Output the [X, Y] coordinate of the center of the cell containing the given text.  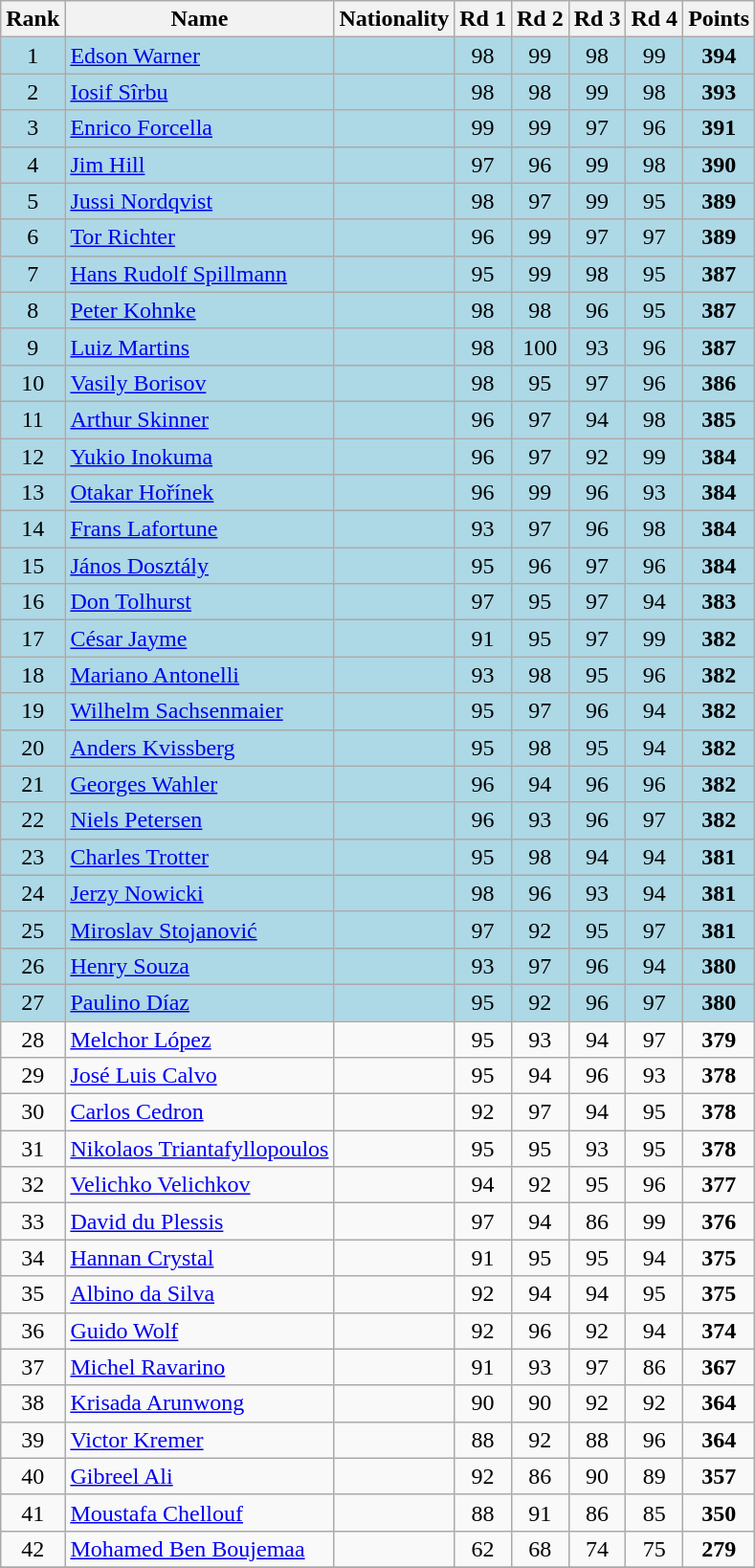
385 [720, 419]
Charles Trotter [199, 857]
Jussi Nordqvist [199, 201]
César Jayme [199, 638]
10 [33, 383]
37 [33, 1367]
20 [33, 748]
85 [655, 1512]
19 [33, 711]
János Dosztály [199, 566]
Carlos Cedron [199, 1112]
39 [33, 1440]
379 [720, 1039]
393 [720, 92]
34 [33, 1258]
89 [655, 1476]
377 [720, 1185]
Michel Ravarino [199, 1367]
68 [540, 1549]
386 [720, 383]
6 [33, 237]
Anders Kvissberg [199, 748]
Georges Wahler [199, 784]
18 [33, 675]
41 [33, 1512]
Jim Hill [199, 165]
Nikolaos Triantafyllopoulos [199, 1149]
13 [33, 493]
31 [33, 1149]
12 [33, 457]
40 [33, 1476]
Rd 3 [597, 19]
4 [33, 165]
Nationality [394, 19]
279 [720, 1549]
383 [720, 602]
30 [33, 1112]
Name [199, 19]
8 [33, 310]
29 [33, 1076]
Luiz Martins [199, 347]
22 [33, 820]
Rd 1 [483, 19]
Enrico Forcella [199, 128]
357 [720, 1476]
7 [33, 274]
14 [33, 529]
Victor Kremer [199, 1440]
1 [33, 56]
Mohamed Ben Boujemaa [199, 1549]
394 [720, 56]
75 [655, 1549]
Wilhelm Sachsenmaier [199, 711]
Mariano Antonelli [199, 675]
Melchor López [199, 1039]
Vasily Borisov [199, 383]
Krisada Arunwong [199, 1403]
23 [33, 857]
74 [597, 1549]
374 [720, 1331]
17 [33, 638]
Hannan Crystal [199, 1258]
Gibreel Ali [199, 1476]
Rank [33, 19]
Jerzy Nowicki [199, 893]
26 [33, 966]
José Luis Calvo [199, 1076]
Moustafa Chellouf [199, 1512]
Rd 2 [540, 19]
38 [33, 1403]
27 [33, 1002]
Iosif Sîrbu [199, 92]
36 [33, 1331]
11 [33, 419]
Otakar Hořínek [199, 493]
24 [33, 893]
David du Plessis [199, 1221]
5 [33, 201]
Yukio Inokuma [199, 457]
Miroslav Stojanović [199, 930]
Points [720, 19]
3 [33, 128]
350 [720, 1512]
Edson Warner [199, 56]
15 [33, 566]
390 [720, 165]
391 [720, 128]
16 [33, 602]
376 [720, 1221]
367 [720, 1367]
Hans Rudolf Spillmann [199, 274]
42 [33, 1549]
Niels Petersen [199, 820]
32 [33, 1185]
25 [33, 930]
Guido Wolf [199, 1331]
Arthur Skinner [199, 419]
100 [540, 347]
9 [33, 347]
Frans Lafortune [199, 529]
Velichko Velichkov [199, 1185]
62 [483, 1549]
28 [33, 1039]
Henry Souza [199, 966]
Rd 4 [655, 19]
Peter Kohnke [199, 310]
33 [33, 1221]
21 [33, 784]
Don Tolhurst [199, 602]
Albino da Silva [199, 1294]
Tor Richter [199, 237]
2 [33, 92]
Paulino Díaz [199, 1002]
35 [33, 1294]
